Output the (X, Y) coordinate of the center of the cell containing the given text.  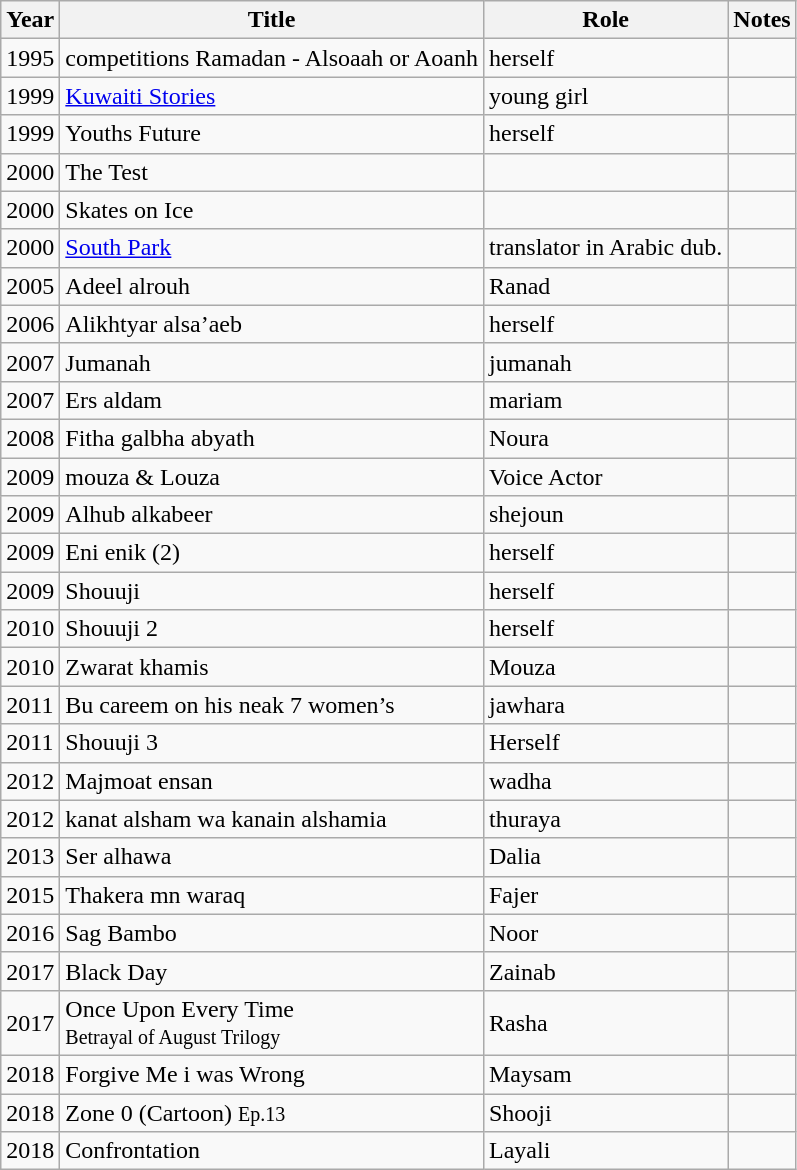
wadha (605, 781)
The Test (272, 172)
Ser alhawa (272, 857)
Layali (605, 1151)
Shouuji 2 (272, 629)
Majmoat ensan (272, 781)
2013 (30, 857)
Adeel alrouh (272, 286)
2006 (30, 324)
Year (30, 20)
thuraya (605, 819)
Rasha (605, 1022)
Fajer (605, 895)
Eni enik (2) (272, 553)
Voice Actor (605, 477)
Noura (605, 438)
Maysam (605, 1074)
Black Day (272, 971)
Noor (605, 933)
Thakera mn waraq (272, 895)
Shouuji (272, 591)
2008 (30, 438)
Role (605, 20)
Zainab (605, 971)
Title (272, 20)
competitions Ramadan - Alsoaah or Aoanh (272, 58)
Forgive Me i was Wrong (272, 1074)
Skates on Ice (272, 210)
young girl (605, 96)
Youths Future (272, 134)
Sag Bambo (272, 933)
1995 (30, 58)
Shouuji 3 (272, 743)
translator in Arabic dub. (605, 248)
Mouza (605, 667)
mouza & Louza (272, 477)
Alikhtyar alsa’aeb (272, 324)
kanat alsham wa kanain alshamia (272, 819)
Jumanah (272, 362)
Fitha galbha abyath (272, 438)
Bu careem on his neak 7 women’s (272, 705)
Zwarat khamis (272, 667)
Alhub alkabeer (272, 515)
Confrontation (272, 1151)
Ers aldam (272, 400)
jumanah (605, 362)
Shooji (605, 1113)
2015 (30, 895)
Once Upon Every TimeBetrayal of August Trilogy (272, 1022)
jawhara (605, 705)
mariam (605, 400)
Kuwaiti Stories (272, 96)
Herself (605, 743)
2005 (30, 286)
South Park (272, 248)
Ranad (605, 286)
Zone 0 (Cartoon) Ep.13 (272, 1113)
Notes (762, 20)
shejoun (605, 515)
Dalia (605, 857)
2016 (30, 933)
